Return the [x, y] coordinate for the center point of the cell that contains the specified text.  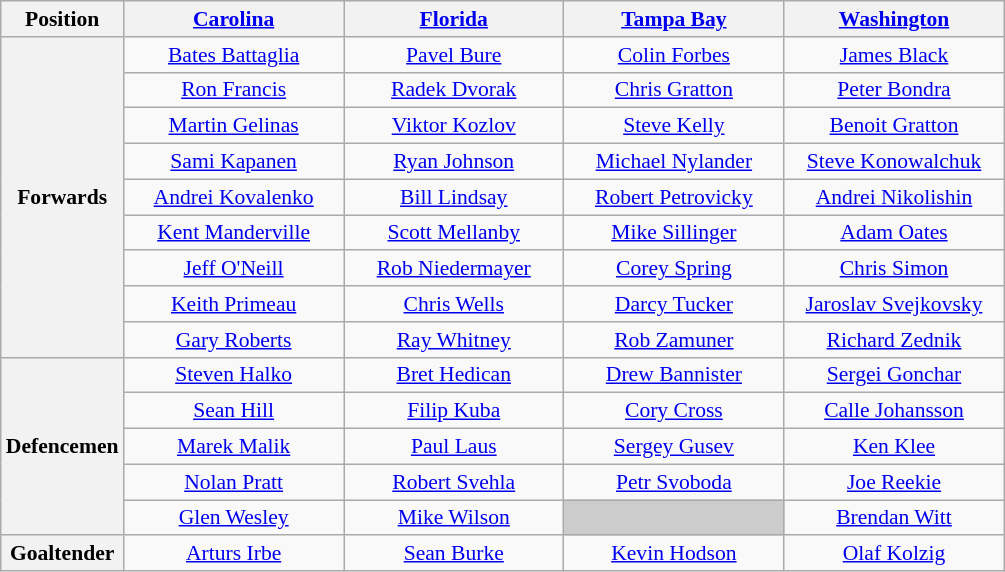
Sergey Gusev [674, 447]
Kevin Hodson [674, 554]
Robert Svehla [454, 482]
Paul Laus [454, 447]
Sean Hill [234, 411]
Olaf Kolzig [894, 554]
Jeff O'Neill [234, 269]
Filip Kuba [454, 411]
Ray Whitney [454, 340]
Steve Kelly [674, 126]
Bret Hedican [454, 375]
Petr Svoboda [674, 482]
Scott Mellanby [454, 233]
Marek Malik [234, 447]
Joe Reekie [894, 482]
Corey Spring [674, 269]
Michael Nylander [674, 162]
Ken Klee [894, 447]
Steven Halko [234, 375]
Steve Konowalchuk [894, 162]
Defencemen [62, 446]
Rob Niedermayer [454, 269]
Viktor Kozlov [454, 126]
Peter Bondra [894, 90]
Bates Battaglia [234, 55]
Sean Burke [454, 554]
Chris Wells [454, 304]
Benoit Gratton [894, 126]
Adam Oates [894, 233]
Arturs Irbe [234, 554]
Carolina [234, 19]
Calle Johansson [894, 411]
Ryan Johnson [454, 162]
Robert Petrovicky [674, 197]
Rob Zamuner [674, 340]
Florida [454, 19]
James Black [894, 55]
Brendan Witt [894, 518]
Richard Zednik [894, 340]
Martin Gelinas [234, 126]
Bill Lindsay [454, 197]
Position [62, 19]
Nolan Pratt [234, 482]
Gary Roberts [234, 340]
Forwards [62, 198]
Drew Bannister [674, 375]
Mike Sillinger [674, 233]
Tampa Bay [674, 19]
Jaroslav Svejkovsky [894, 304]
Mike Wilson [454, 518]
Sergei Gonchar [894, 375]
Keith Primeau [234, 304]
Andrei Nikolishin [894, 197]
Washington [894, 19]
Goaltender [62, 554]
Glen Wesley [234, 518]
Radek Dvorak [454, 90]
Andrei Kovalenko [234, 197]
Ron Francis [234, 90]
Pavel Bure [454, 55]
Sami Kapanen [234, 162]
Cory Cross [674, 411]
Colin Forbes [674, 55]
Chris Simon [894, 269]
Darcy Tucker [674, 304]
Kent Manderville [234, 233]
Chris Gratton [674, 90]
